Scan for the cell matching the given text and deliver its (X, Y) coordinate at center. 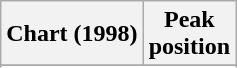
Peakposition (189, 34)
Chart (1998) (72, 34)
